Provide the (x, y) coordinate of the cell's center where the given text is located.  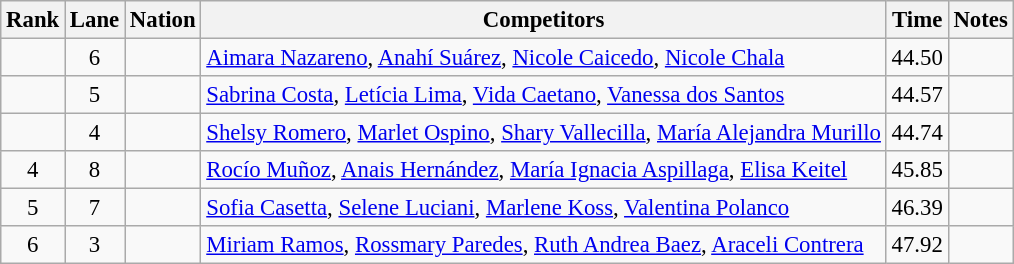
47.92 (917, 245)
Lane (95, 20)
Nation (163, 20)
Notes (980, 20)
Aimara Nazareno, Anahí Suárez, Nicole Caicedo, Nicole Chala (544, 58)
Sofia Casetta, Selene Luciani, Marlene Koss, Valentina Polanco (544, 208)
Shelsy Romero, Marlet Ospino, Shary Vallecilla, María Alejandra Murillo (544, 133)
45.85 (917, 170)
44.57 (917, 95)
Sabrina Costa, Letícia Lima, Vida Caetano, Vanessa dos Santos (544, 95)
Rocío Muñoz, Anais Hernández, María Ignacia Aspillaga, Elisa Keitel (544, 170)
Miriam Ramos, Rossmary Paredes, Ruth Andrea Baez, Araceli Contrera (544, 245)
46.39 (917, 208)
Competitors (544, 20)
44.50 (917, 58)
8 (95, 170)
Time (917, 20)
44.74 (917, 133)
Rank (33, 20)
3 (95, 245)
7 (95, 208)
